Determine the (X, Y) coordinate at the center of the cell enclosing the given text.  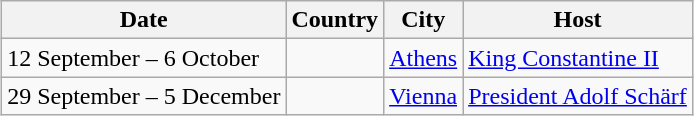
Athens (424, 58)
Country (335, 20)
29 September – 5 December (144, 96)
12 September – 6 October (144, 58)
Vienna (424, 96)
Date (144, 20)
President Adolf Schärf (578, 96)
King Constantine II (578, 58)
Host (578, 20)
City (424, 20)
